Determine the (x, y) coordinate at the center of the cell enclosing the given text.  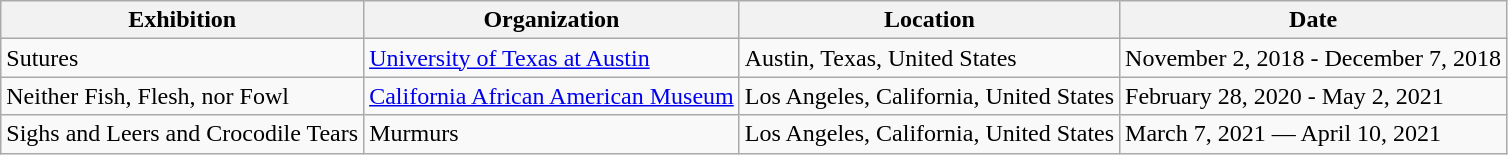
Sighs and Leers and Crocodile Tears (182, 134)
Murmurs (552, 134)
Neither Fish, Flesh, nor Fowl (182, 96)
Austin, Texas, United States (929, 58)
University of Texas at Austin (552, 58)
Sutures (182, 58)
California African American Museum (552, 96)
February 28, 2020 - May 2, 2021 (1314, 96)
Location (929, 20)
March 7, 2021 — April 10, 2021 (1314, 134)
Organization (552, 20)
Exhibition (182, 20)
November 2, 2018 - December 7, 2018 (1314, 58)
Date (1314, 20)
